Locate the cell with the specified text and output its (X, Y) center coordinate. 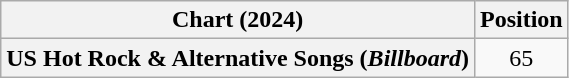
Position (521, 20)
Chart (2024) (238, 20)
US Hot Rock & Alternative Songs (Billboard) (238, 58)
65 (521, 58)
